Locate the cell with the specified text and output its (x, y) center coordinate. 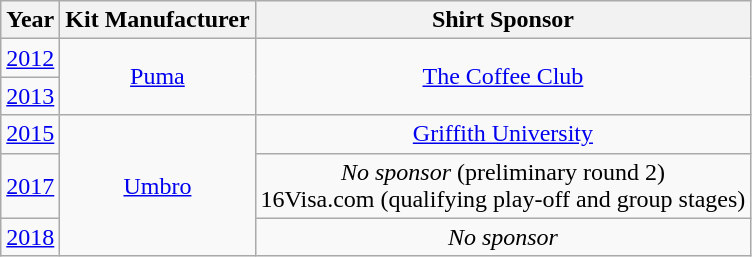
Year (30, 20)
2017 (30, 186)
Griffith University (503, 134)
2012 (30, 58)
Shirt Sponsor (503, 20)
No sponsor (preliminary round 2)16Visa.com (qualifying play-off and group stages) (503, 186)
Puma (158, 77)
Umbro (158, 186)
The Coffee Club (503, 77)
2015 (30, 134)
Kit Manufacturer (158, 20)
No sponsor (503, 237)
2013 (30, 96)
2018 (30, 237)
